Detect which cell encompasses the target text, then output its [x, y] center coordinate. 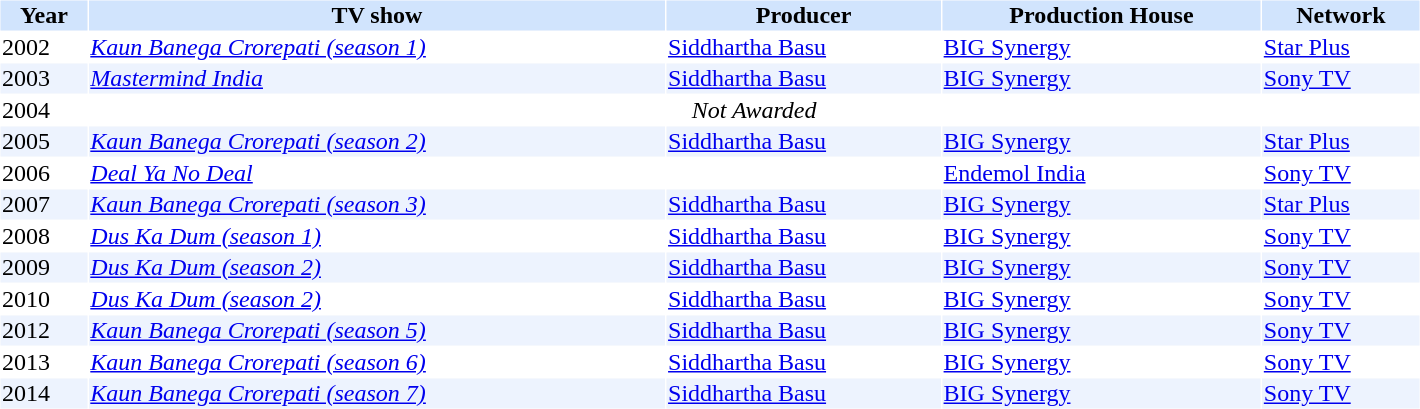
Producer [804, 15]
2007 [44, 205]
Kaun Banega Crorepati (season 6) [377, 362]
2003 [44, 79]
2006 [44, 173]
2008 [44, 236]
Kaun Banega Crorepati (season 5) [377, 331]
Dus Ka Dum (season 1) [377, 236]
Kaun Banega Crorepati (season 2) [377, 141]
TV show [377, 15]
Network [1340, 15]
2010 [44, 299]
2009 [44, 267]
Endemol India [1102, 173]
Deal Ya No Deal [377, 173]
2005 [44, 141]
Kaun Banega Crorepati (season 7) [377, 393]
Year [44, 15]
2014 [44, 393]
Kaun Banega Crorepati (season 3) [377, 205]
2012 [44, 331]
Kaun Banega Crorepati (season 1) [377, 47]
Mastermind India [377, 79]
2013 [44, 362]
Not Awarded [754, 110]
2004 [44, 110]
2002 [44, 47]
Production House [1102, 15]
